From the cell containing the given text, extract its center point as (x, y) coordinate. 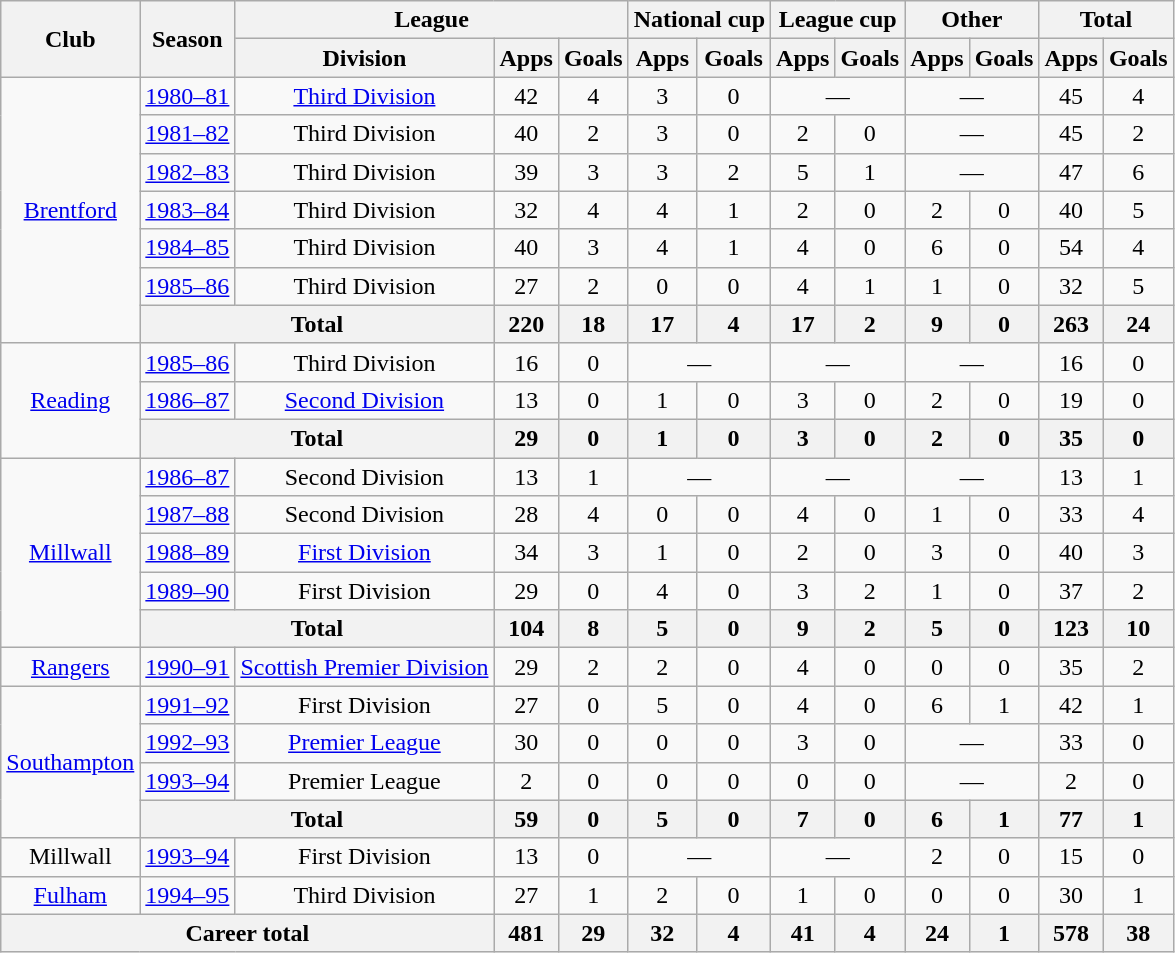
8 (593, 629)
Reading (70, 400)
Club (70, 39)
National cup (699, 20)
League cup (838, 20)
1988–89 (188, 553)
1983–84 (188, 210)
54 (1071, 248)
Season (188, 39)
263 (1071, 324)
1981–82 (188, 134)
League (432, 20)
1991–92 (188, 705)
Southampton (70, 762)
1984–85 (188, 248)
37 (1071, 591)
Brentford (70, 210)
1989–90 (188, 591)
38 (1138, 933)
Scottish Premier Division (364, 667)
47 (1071, 172)
578 (1071, 933)
123 (1071, 629)
1990–91 (188, 667)
Other (972, 20)
19 (1071, 400)
41 (803, 933)
10 (1138, 629)
Division (364, 58)
59 (526, 819)
Career total (248, 933)
1982–83 (188, 172)
34 (526, 553)
18 (593, 324)
1980–81 (188, 96)
481 (526, 933)
39 (526, 172)
104 (526, 629)
220 (526, 324)
15 (1071, 857)
Rangers (70, 667)
1992–93 (188, 743)
28 (526, 515)
1987–88 (188, 515)
7 (803, 819)
Fulham (70, 895)
77 (1071, 819)
1994–95 (188, 895)
